Pinpoint the cell where the given text exists, returning its (X, Y) midpoint coordinate. 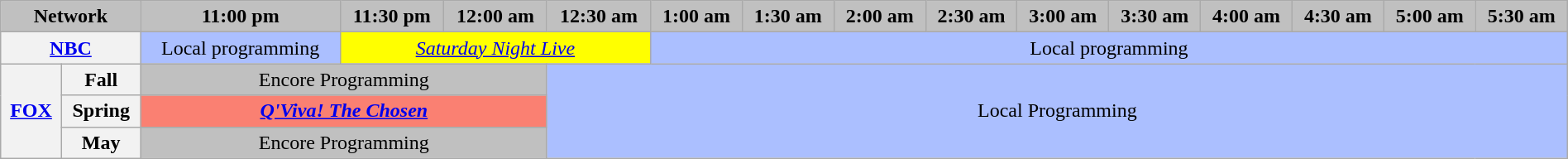
NBC (71, 48)
FOX (31, 111)
May (101, 142)
1:30 am (787, 17)
12:30 am (599, 17)
Spring (101, 111)
1:00 am (696, 17)
11:00 pm (240, 17)
Saturday Night Live (495, 48)
11:30 pm (392, 17)
Fall (101, 79)
4:30 am (1338, 17)
Network (71, 17)
Local Programming (1057, 111)
Q'Viva! The Chosen (344, 111)
5:30 am (1522, 17)
5:00 am (1429, 17)
2:00 am (880, 17)
2:30 am (971, 17)
3:00 am (1064, 17)
4:00 am (1247, 17)
3:30 am (1154, 17)
12:00 am (495, 17)
